Provide the [x, y] coordinate of the cell's center where the given text is located.  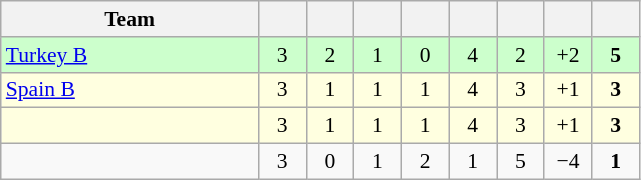
Turkey B [130, 55]
−4 [568, 162]
Spain B [130, 90]
Team [130, 19]
+2 [568, 55]
